Search for the cell housing the specified text and yield its (X, Y) center coordinate. 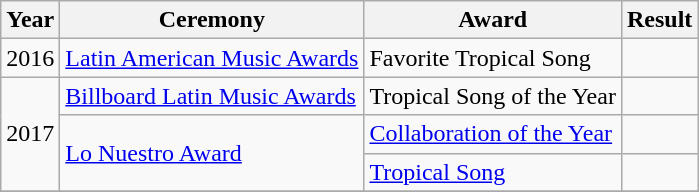
Tropical Song of the Year (493, 96)
Billboard Latin Music Awards (212, 96)
Favorite Tropical Song (493, 58)
Latin American Music Awards (212, 58)
Award (493, 20)
2016 (30, 58)
Lo Nuestro Award (212, 153)
Tropical Song (493, 172)
Ceremony (212, 20)
Year (30, 20)
2017 (30, 134)
Collaboration of the Year (493, 134)
Result (659, 20)
